Detect which cell encompasses the target text, then output its (x, y) center coordinate. 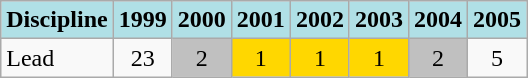
2005 (498, 20)
1999 (142, 20)
Discipline (57, 20)
2002 (320, 20)
23 (142, 58)
2001 (260, 20)
2000 (202, 20)
Lead (57, 58)
2004 (438, 20)
5 (498, 58)
2003 (378, 20)
